Return (X, Y) of the center of cell containing provided text 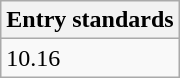
Entry standards (90, 20)
10.16 (90, 58)
